Capture the cell that displays the provided text and extract its (x, y) central coordinate. 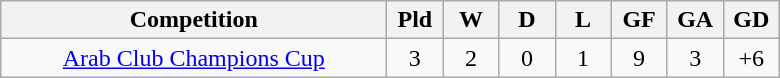
GD (751, 20)
9 (639, 58)
GA (695, 20)
1 (583, 58)
Pld (415, 20)
GF (639, 20)
Arab Club Champions Cup (194, 58)
L (583, 20)
+6 (751, 58)
W (471, 20)
2 (471, 58)
D (527, 20)
0 (527, 58)
Competition (194, 20)
